Provide the [X, Y] coordinate of the cell's center where the given text is located.  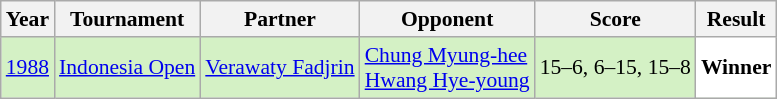
Chung Myung-hee Hwang Hye-young [448, 68]
Verawaty Fadjrin [280, 68]
Result [736, 19]
Winner [736, 68]
Tournament [127, 19]
Indonesia Open [127, 68]
Opponent [448, 19]
Year [28, 19]
15–6, 6–15, 15–8 [616, 68]
1988 [28, 68]
Score [616, 19]
Partner [280, 19]
